Search for the cell housing the specified text and yield its (x, y) center coordinate. 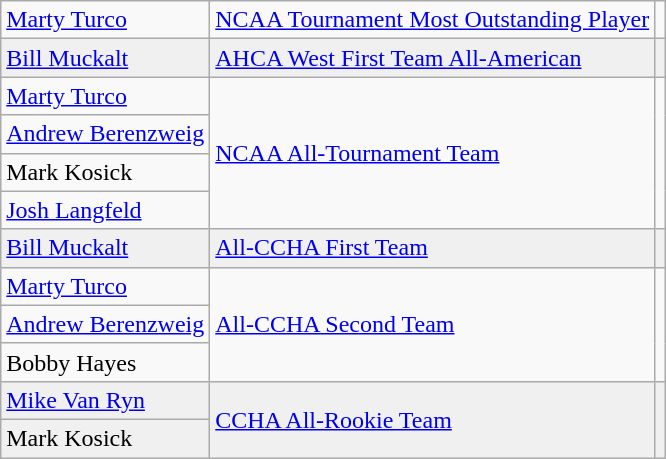
NCAA Tournament Most Outstanding Player (432, 20)
CCHA All-Rookie Team (432, 419)
All-CCHA First Team (432, 248)
All-CCHA Second Team (432, 324)
Josh Langfeld (106, 210)
AHCA West First Team All-American (432, 58)
NCAA All-Tournament Team (432, 153)
Bobby Hayes (106, 362)
Mike Van Ryn (106, 400)
